Return [x, y] of the center of cell containing provided text 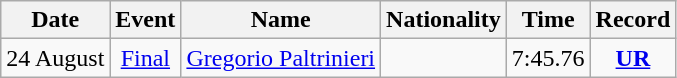
Name [281, 20]
UR [633, 58]
Nationality [444, 20]
Time [548, 20]
Date [56, 20]
7:45.76 [548, 58]
Record [633, 20]
Event [146, 20]
Gregorio Paltrinieri [281, 58]
Final [146, 58]
24 August [56, 58]
